Extract the (X, Y) coordinate from the center of the cell holding the provided text.  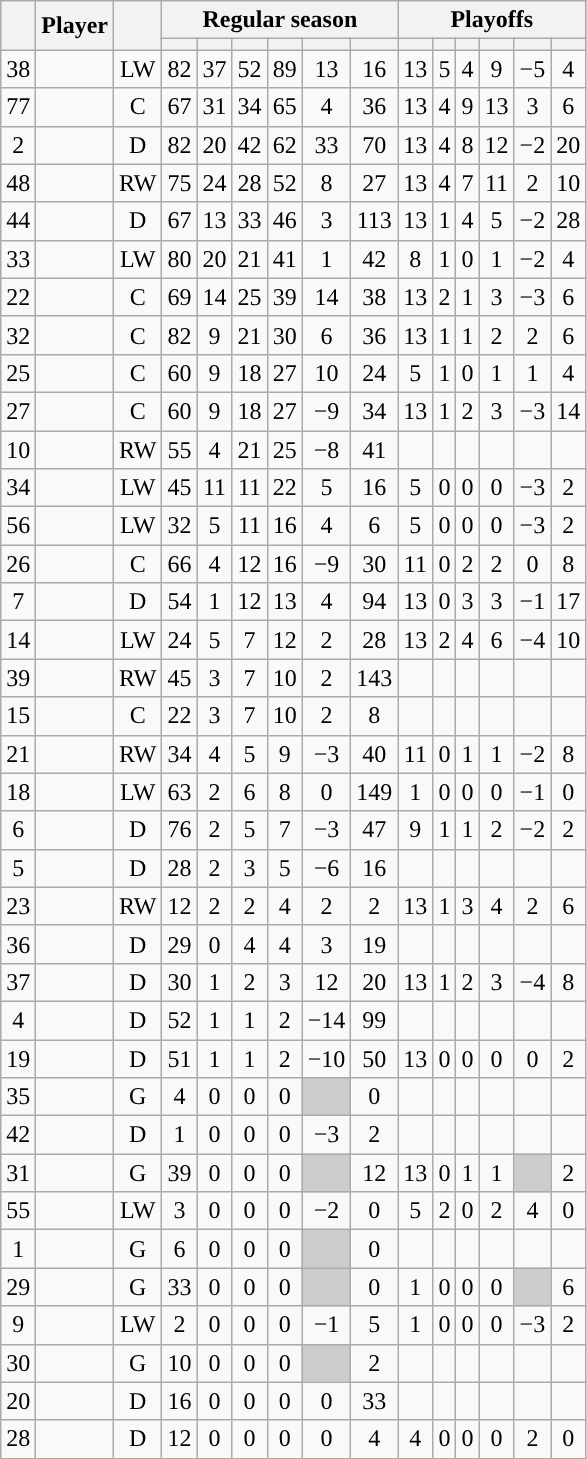
94 (374, 602)
−14 (326, 1020)
−6 (326, 868)
47 (374, 830)
143 (374, 678)
51 (180, 1059)
89 (284, 69)
Regular season (280, 20)
46 (284, 221)
65 (284, 107)
66 (180, 564)
77 (18, 107)
76 (180, 830)
44 (18, 221)
149 (374, 792)
99 (374, 1020)
70 (374, 145)
113 (374, 221)
−5 (532, 69)
−10 (326, 1059)
Player (75, 26)
50 (374, 1059)
54 (180, 602)
35 (18, 1097)
48 (18, 183)
23 (18, 906)
−8 (326, 449)
75 (180, 183)
80 (180, 259)
62 (284, 145)
69 (180, 297)
15 (18, 716)
26 (18, 564)
56 (18, 526)
40 (374, 754)
Playoffs (492, 20)
63 (180, 792)
17 (568, 602)
